Identify which cell holds the provided text, then report its [x, y] central coordinate. 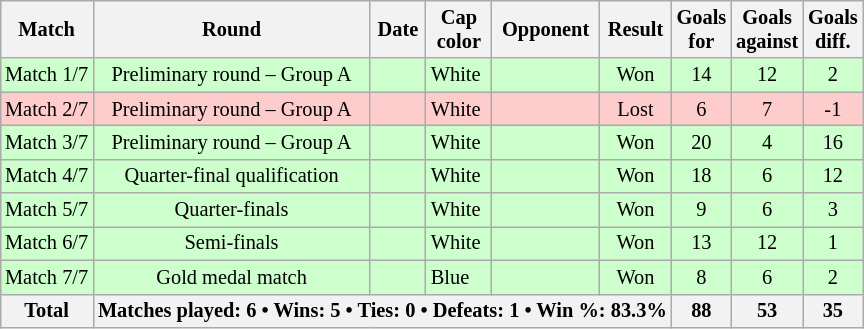
16 [833, 142]
1 [833, 243]
35 [833, 311]
Gold medal match [232, 277]
Quarter-finals [232, 210]
13 [702, 243]
18 [702, 176]
-1 [833, 109]
Lost [635, 109]
Match [46, 29]
Goalsdiff. [833, 29]
Date [398, 29]
Goalsfor [702, 29]
Match 2/7 [46, 109]
Blue [459, 277]
Opponent [546, 29]
Semi-finals [232, 243]
4 [767, 142]
Match 5/7 [46, 210]
Round [232, 29]
Match 1/7 [46, 75]
Quarter-final qualification [232, 176]
Goalsagainst [767, 29]
20 [702, 142]
Match 7/7 [46, 277]
3 [833, 210]
88 [702, 311]
Result [635, 29]
9 [702, 210]
7 [767, 109]
14 [702, 75]
53 [767, 311]
Total [46, 311]
Match 3/7 [46, 142]
Match 4/7 [46, 176]
Capcolor [459, 29]
8 [702, 277]
Match 6/7 [46, 243]
Matches played: 6 • Wins: 5 • Ties: 0 • Defeats: 1 • Win %: 83.3% [382, 311]
